Provide the (x, y) coordinate of the cell's center where the given text is located.  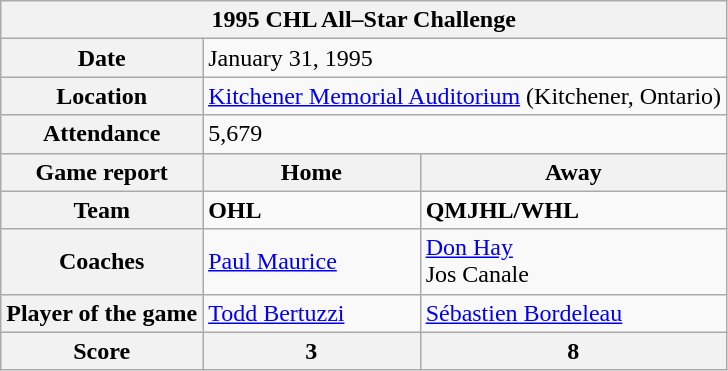
Todd Bertuzzi (312, 313)
Kitchener Memorial Auditorium (Kitchener, Ontario) (465, 96)
Paul Maurice (312, 262)
QMJHL/WHL (573, 210)
Score (102, 351)
Away (573, 172)
Sébastien Bordeleau (573, 313)
Coaches (102, 262)
OHL (312, 210)
Location (102, 96)
Game report (102, 172)
1995 CHL All–Star Challenge (364, 20)
Attendance (102, 134)
Date (102, 58)
Team (102, 210)
8 (573, 351)
3 (312, 351)
5,679 (465, 134)
Player of the game (102, 313)
January 31, 1995 (465, 58)
Don HayJos Canale (573, 262)
Home (312, 172)
